Provide the [X, Y] coordinate of the cell's center where the given text is located.  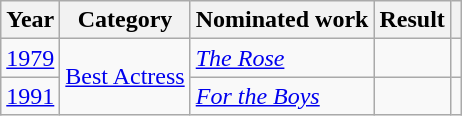
Best Actress [125, 77]
Category [125, 20]
For the Boys [282, 96]
Nominated work [282, 20]
1979 [30, 58]
The Rose [282, 58]
Year [30, 20]
1991 [30, 96]
Result [412, 20]
